Identify which cell holds the provided text, then report its [x, y] central coordinate. 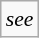
see [20, 19]
